Provide the (X, Y) coordinate of the cell's center where the given text is located.  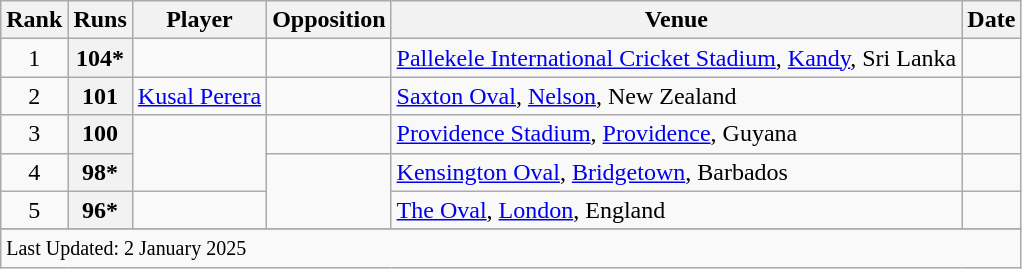
98* (100, 172)
96* (100, 210)
5 (34, 210)
The Oval, London, England (676, 210)
Kensington Oval, Bridgetown, Barbados (676, 172)
101 (100, 96)
Runs (100, 20)
Pallekele International Cricket Stadium, Kandy, Sri Lanka (676, 58)
Date (992, 20)
4 (34, 172)
Last Updated: 2 January 2025 (511, 248)
Opposition (329, 20)
1 (34, 58)
104* (100, 58)
2 (34, 96)
Venue (676, 20)
Player (199, 20)
Rank (34, 20)
Kusal Perera (199, 96)
100 (100, 134)
Providence Stadium, Providence, Guyana (676, 134)
3 (34, 134)
Saxton Oval, Nelson, New Zealand (676, 96)
